Determine the (X, Y) coordinate at the center of the cell enclosing the given text.  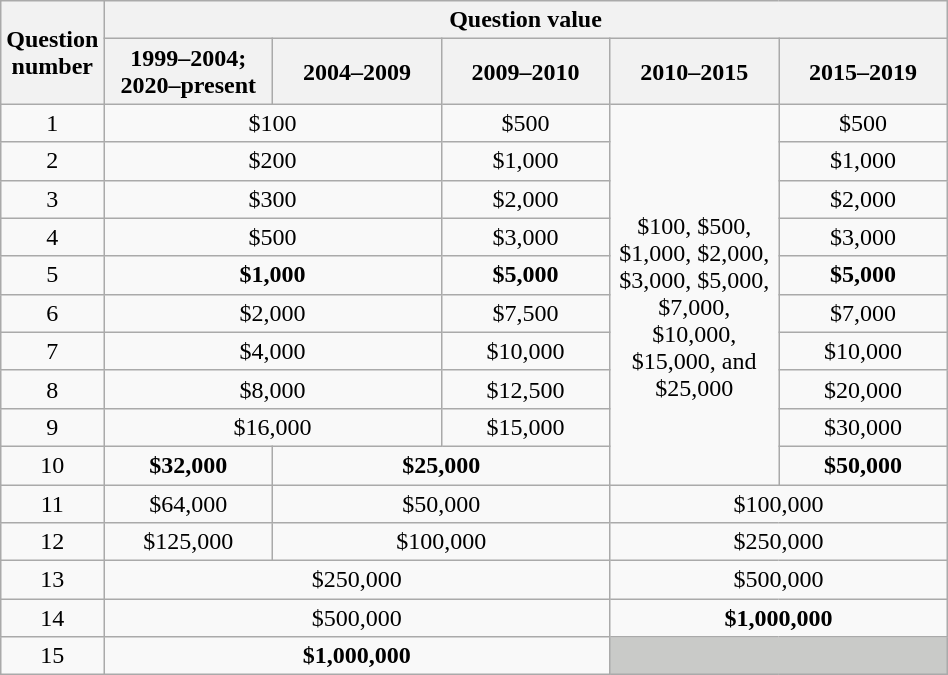
$25,000 (442, 465)
$30,000 (864, 427)
10 (52, 465)
$200 (272, 161)
9 (52, 427)
1999–2004; 2020–present (188, 72)
4 (52, 237)
$7,500 (526, 313)
3 (52, 199)
$20,000 (864, 389)
13 (52, 580)
1 (52, 123)
7 (52, 351)
$16,000 (272, 427)
Question value (526, 20)
11 (52, 503)
$15,000 (526, 427)
2015–2019 (864, 72)
2 (52, 161)
$300 (272, 199)
$100, $500, $1,000, $2,000, $3,000, $5,000, $7,000, $10,000, $15,000, and $25,000 (694, 294)
$4,000 (272, 351)
2010–2015 (694, 72)
$12,500 (526, 389)
2009–2010 (526, 72)
Questionnumber (52, 52)
$100 (272, 123)
12 (52, 542)
$8,000 (272, 389)
6 (52, 313)
14 (52, 618)
8 (52, 389)
5 (52, 275)
15 (52, 656)
$7,000 (864, 313)
$64,000 (188, 503)
$125,000 (188, 542)
2004–2009 (357, 72)
$32,000 (188, 465)
